For the text-containing cell, return its midpoint in (x, y) coordinate format. 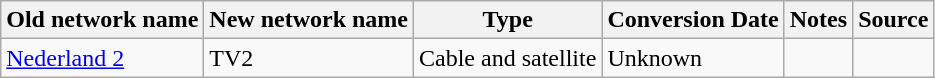
Cable and satellite (508, 58)
Notes (818, 20)
Nederland 2 (102, 58)
TV2 (309, 58)
Type (508, 20)
New network name (309, 20)
Source (894, 20)
Old network name (102, 20)
Conversion Date (693, 20)
Unknown (693, 58)
